Capture the cell that displays the provided text and extract its (X, Y) central coordinate. 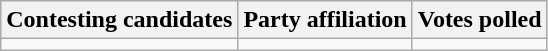
Votes polled (480, 20)
Contesting candidates (120, 20)
Party affiliation (325, 20)
